Find where the given text appears and provide that cell's center as [x, y] coordinate. 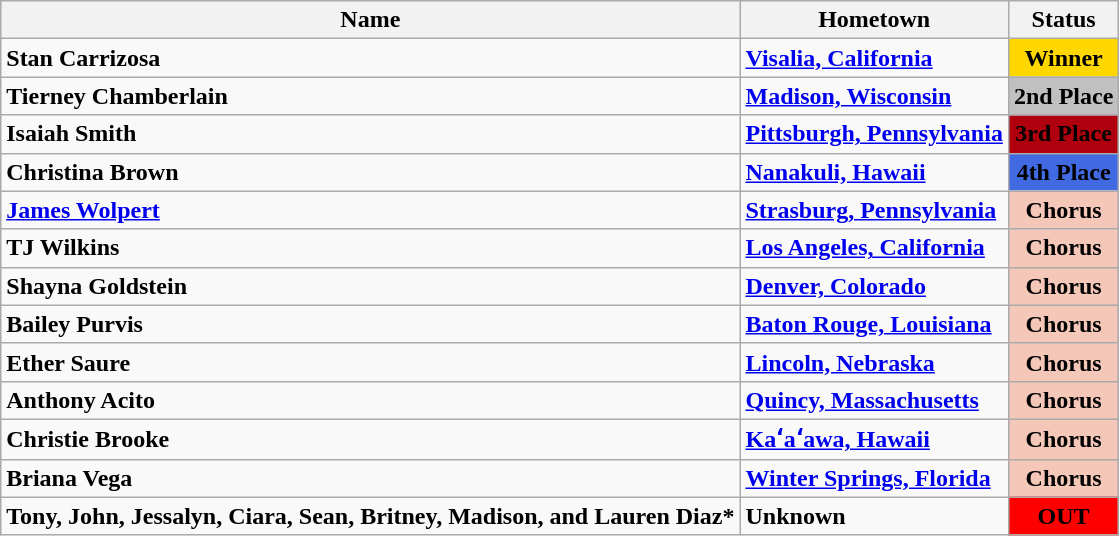
Kaʻaʻawa, Hawaii [874, 439]
Christie Brooke [370, 439]
Lincoln, Nebraska [874, 362]
TJ Wilkins [370, 248]
Bailey Purvis [370, 324]
Quincy, Massachusetts [874, 400]
Madison, Wisconsin [874, 96]
Isaiah Smith [370, 134]
Los Angeles, California [874, 248]
Winter Springs, Florida [874, 478]
Visalia, California [874, 58]
Tony, John, Jessalyn, Ciara, Sean, Britney, Madison, and Lauren Diaz* [370, 516]
Stan Carrizosa [370, 58]
Denver, Colorado [874, 286]
3rd Place [1063, 134]
Shayna Goldstein [370, 286]
Pittsburgh, Pennsylvania [874, 134]
Ether Saure [370, 362]
Christina Brown [370, 172]
Hometown [874, 20]
Baton Rouge, Louisiana [874, 324]
Nanakuli, Hawaii [874, 172]
Unknown [874, 516]
Tierney Chamberlain [370, 96]
4th Place [1063, 172]
Briana Vega [370, 478]
OUT [1063, 516]
James Wolpert [370, 210]
Status [1063, 20]
Strasburg, Pennsylvania [874, 210]
Winner [1063, 58]
Anthony Acito [370, 400]
2nd Place [1063, 96]
Name [370, 20]
